Pinpoint the cell where the given text exists, returning its [x, y] midpoint coordinate. 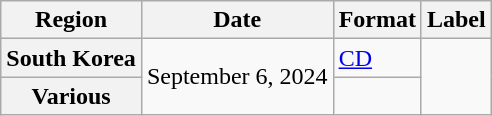
Label [456, 20]
Region [72, 20]
South Korea [72, 58]
Format [377, 20]
CD [377, 58]
Date [237, 20]
Various [72, 96]
September 6, 2024 [237, 77]
